Find where the given text appears and provide that cell's center as [x, y] coordinate. 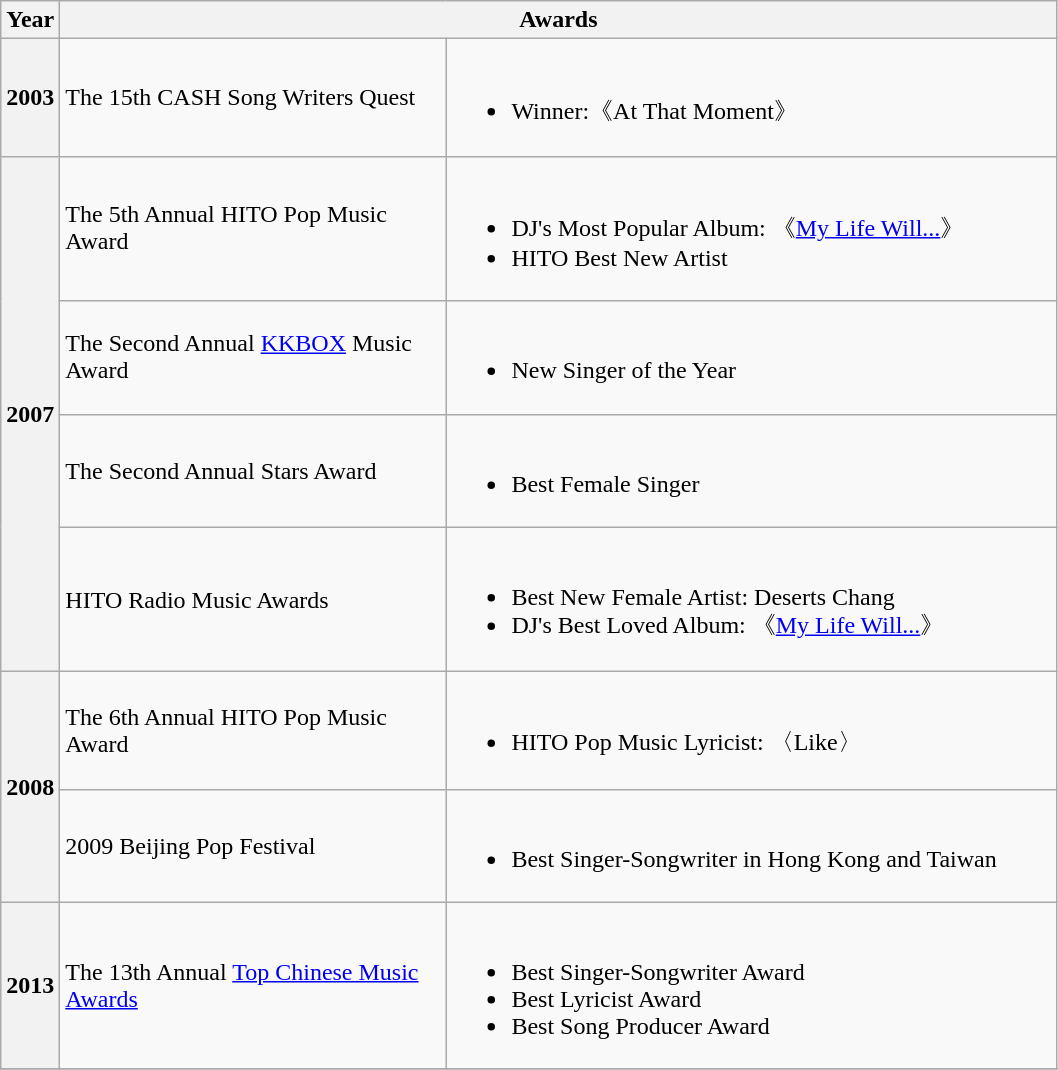
2003 [30, 98]
HITO Radio Music Awards [253, 600]
New Singer of the Year [752, 358]
The Second Annual KKBOX Music Award [253, 358]
2007 [30, 414]
The 15th CASH Song Writers Quest [253, 98]
The 6th Annual HITO Pop Music Award [253, 731]
The 13th Annual Top Chinese Music Awards [253, 986]
2008 [30, 788]
2009 Beijing Pop Festival [253, 846]
HITO Pop Music Lyricist: 〈Like〉 [752, 731]
Best Female Singer [752, 470]
The Second Annual Stars Award [253, 470]
The 5th Annual HITO Pop Music Award [253, 228]
Best New Female Artist: Deserts ChangDJ's Best Loved Album: 《My Life Will...》 [752, 600]
Year [30, 20]
Best Singer-Songwriter AwardBest Lyricist AwardBest Song Producer Award [752, 986]
Awards [558, 20]
Winner:《At That Moment》 [752, 98]
Best Singer-Songwriter in Hong Kong and Taiwan [752, 846]
2013 [30, 986]
DJ's Most Popular Album: 《My Life Will...》HITO Best New Artist [752, 228]
